Scan for the cell matching the given text and deliver its (x, y) coordinate at center. 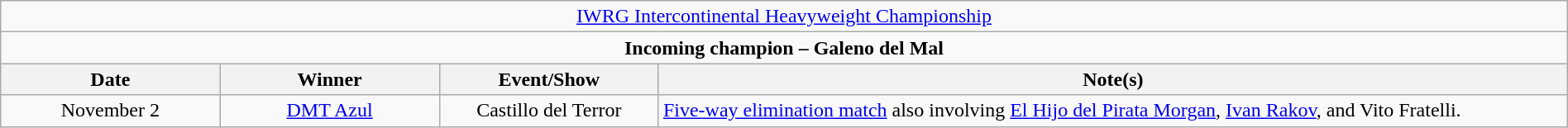
Castillo del Terror (549, 111)
IWRG Intercontinental Heavyweight Championship (784, 17)
November 2 (111, 111)
Incoming champion – Galeno del Mal (784, 48)
Event/Show (549, 79)
Winner (329, 79)
Five-way elimination match also involving El Hijo del Pirata Morgan, Ivan Rakov, and Vito Fratelli. (1113, 111)
Note(s) (1113, 79)
DMT Azul (329, 111)
Date (111, 79)
